Return (X, Y) of the center of cell containing provided text 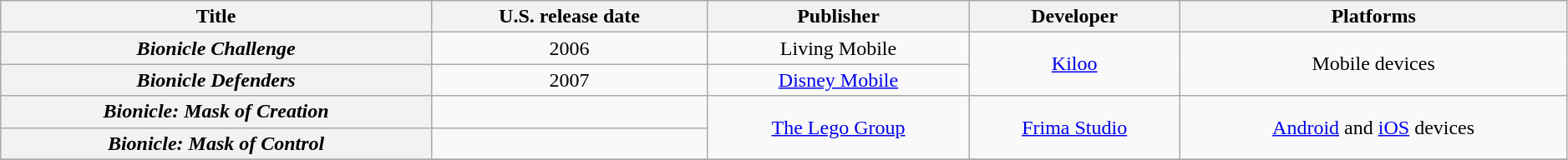
2007 (569, 80)
Platforms (1373, 17)
Bionicle: Mask of Control (216, 143)
Publisher (839, 17)
Disney Mobile (839, 80)
The Lego Group (839, 127)
Bionicle Defenders (216, 80)
Bionicle Challenge (216, 48)
U.S. release date (569, 17)
Mobile devices (1373, 64)
2006 (569, 48)
Bionicle: Mask of Creation (216, 112)
Title (216, 17)
Kiloo (1074, 64)
Developer (1074, 17)
Android and iOS devices (1373, 127)
Living Mobile (839, 48)
Frima Studio (1074, 127)
